Output the (X, Y) coordinate of the center of the cell containing the given text.  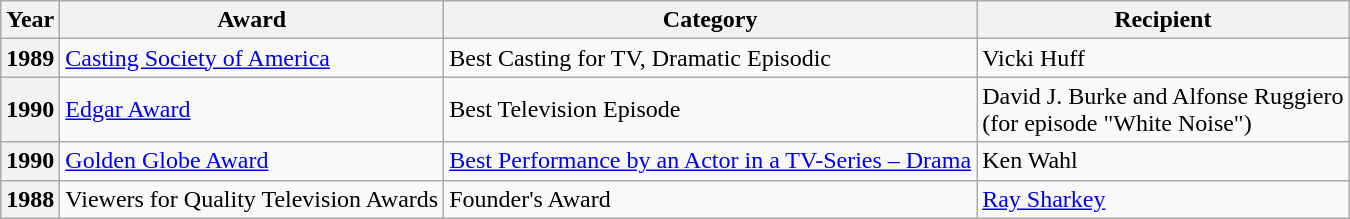
1989 (30, 58)
Award (252, 20)
Best Casting for TV, Dramatic Episodic (710, 58)
Vicki Huff (1163, 58)
Founder's Award (710, 199)
Recipient (1163, 20)
Best Television Episode (710, 110)
Ray Sharkey (1163, 199)
Casting Society of America (252, 58)
1988 (30, 199)
Category (710, 20)
Golden Globe Award (252, 161)
Viewers for Quality Television Awards (252, 199)
Ken Wahl (1163, 161)
Edgar Award (252, 110)
Best Performance by an Actor in a TV-Series – Drama (710, 161)
Year (30, 20)
David J. Burke and Alfonse Ruggiero(for episode "White Noise") (1163, 110)
